Provide the (x, y) coordinate of the cell's center where the given text is located.  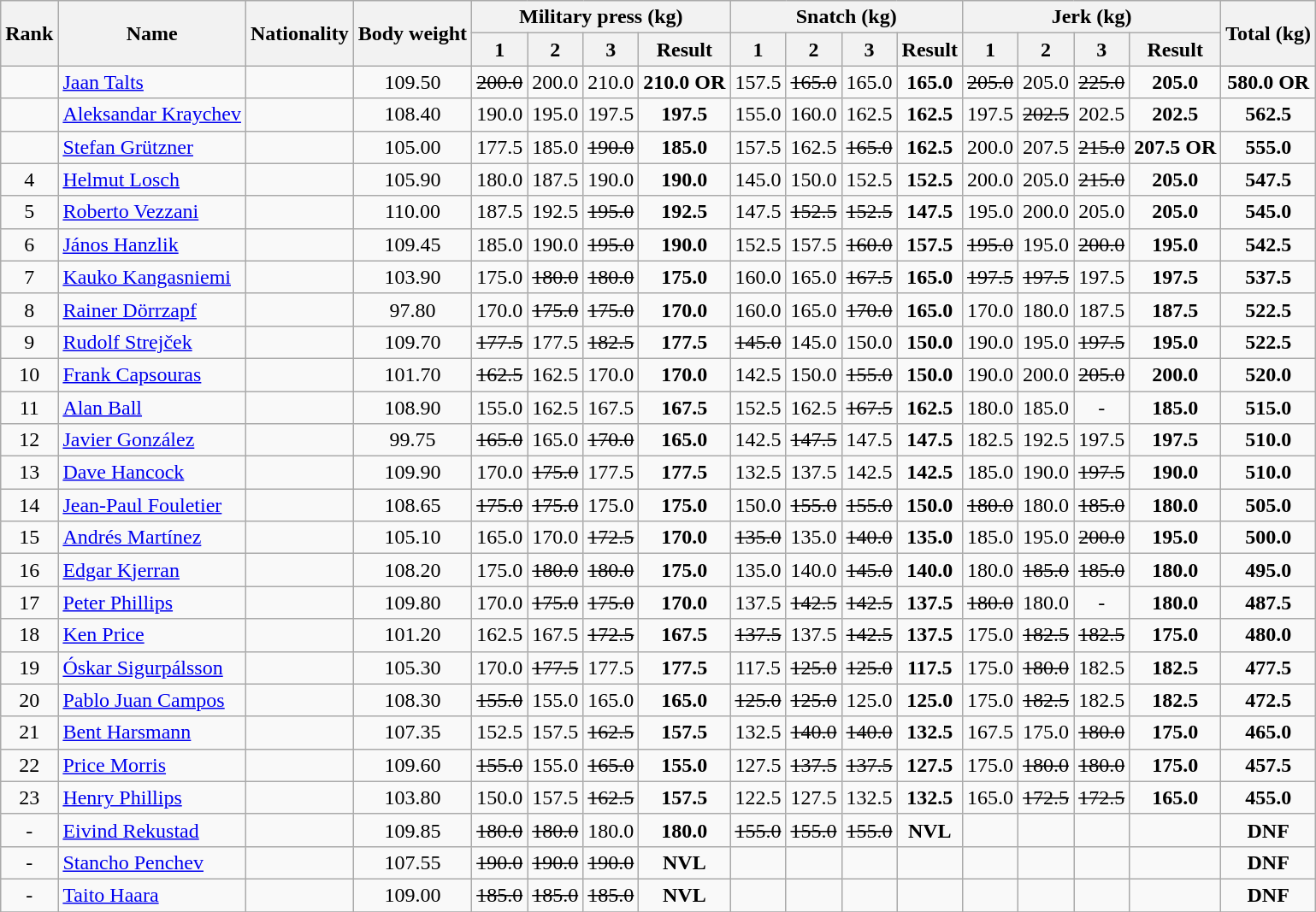
Óskar Sigurpálsson (152, 668)
477.5 (1269, 668)
207.5 OR (1175, 147)
562.5 (1269, 115)
4 (29, 179)
Body weight (412, 33)
101.70 (412, 374)
Total (kg) (1269, 33)
10 (29, 374)
16 (29, 570)
555.0 (1269, 147)
207.5 (1047, 147)
520.0 (1269, 374)
109.85 (412, 830)
Jerk (kg) (1091, 17)
Ken Price (152, 635)
6 (29, 244)
515.0 (1269, 408)
8 (29, 309)
Price Morris (152, 765)
457.5 (1269, 765)
Stefan Grützner (152, 147)
542.5 (1269, 244)
23 (29, 797)
105.00 (412, 147)
15 (29, 538)
János Hanzlik (152, 244)
210.0 (611, 82)
109.90 (412, 473)
99.75 (412, 440)
Taito Haara (152, 895)
101.20 (412, 635)
105.10 (412, 538)
7 (29, 277)
109.70 (412, 342)
Peter Phillips (152, 603)
18 (29, 635)
108.40 (412, 115)
Roberto Vezzani (152, 212)
Military press (kg) (601, 17)
Name (152, 33)
Alan Ball (152, 408)
103.80 (412, 797)
21 (29, 733)
Rudolf Strejček (152, 342)
9 (29, 342)
13 (29, 473)
20 (29, 700)
103.90 (412, 277)
108.20 (412, 570)
Nationality (299, 33)
Pablo Juan Campos (152, 700)
109.60 (412, 765)
109.80 (412, 603)
Helmut Losch (152, 179)
109.50 (412, 82)
19 (29, 668)
537.5 (1269, 277)
14 (29, 505)
210.0 OR (684, 82)
105.90 (412, 179)
500.0 (1269, 538)
505.0 (1269, 505)
122.5 (758, 797)
5 (29, 212)
Aleksandar Kraychev (152, 115)
545.0 (1269, 212)
109.45 (412, 244)
Eivind Rekustad (152, 830)
580.0 OR (1269, 82)
465.0 (1269, 733)
108.30 (412, 700)
Dave Hancock (152, 473)
108.90 (412, 408)
487.5 (1269, 603)
Stancho Penchev (152, 862)
110.00 (412, 212)
Jaan Talts (152, 82)
108.65 (412, 505)
495.0 (1269, 570)
Jean-Paul Fouletier (152, 505)
480.0 (1269, 635)
Snatch (kg) (847, 17)
11 (29, 408)
Henry Phillips (152, 797)
Edgar Kjerran (152, 570)
472.5 (1269, 700)
Rainer Dörrzapf (152, 309)
12 (29, 440)
109.00 (412, 895)
547.5 (1269, 179)
Andrés Martínez (152, 538)
Javier González (152, 440)
Frank Capsouras (152, 374)
Kauko Kangasniemi (152, 277)
105.30 (412, 668)
Bent Harsmann (152, 733)
22 (29, 765)
107.55 (412, 862)
107.35 (412, 733)
97.80 (412, 309)
Rank (29, 33)
17 (29, 603)
455.0 (1269, 797)
225.0 (1101, 82)
